Search for the cell housing the specified text and yield its (X, Y) center coordinate. 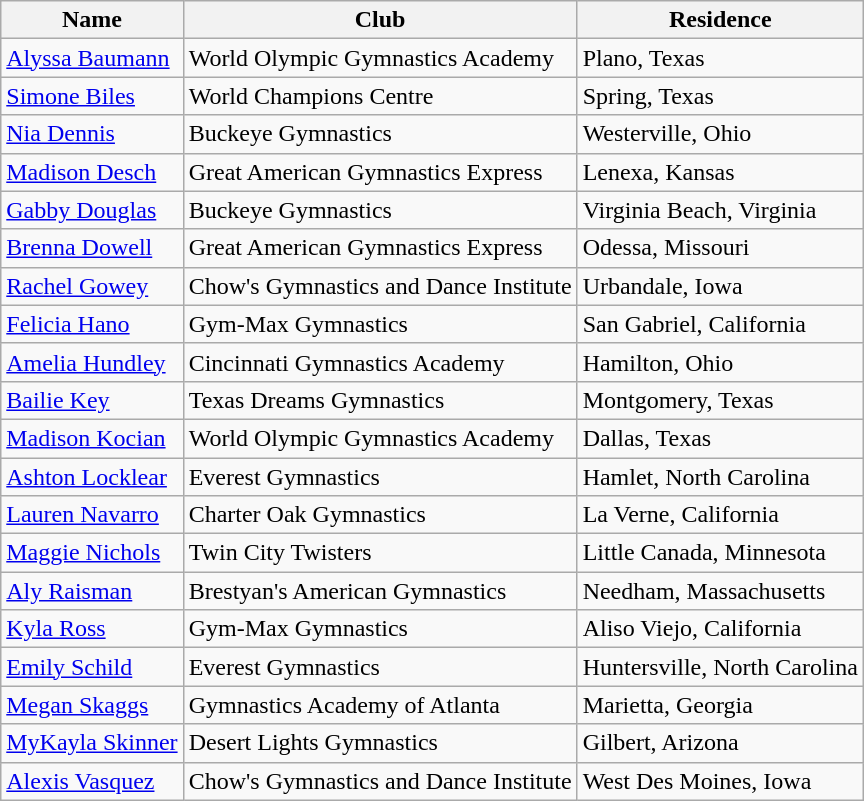
Lauren Navarro (92, 515)
Odessa, Missouri (720, 248)
Urbandale, Iowa (720, 286)
San Gabriel, California (720, 324)
West Des Moines, Iowa (720, 781)
Aly Raisman (92, 591)
Bailie Key (92, 400)
Alyssa Baumann (92, 58)
Madison Kocian (92, 438)
Alexis Vasquez (92, 781)
Emily Schild (92, 667)
Lenexa, Kansas (720, 172)
Ashton Locklear (92, 477)
Needham, Massachusetts (720, 591)
Desert Lights Gymnastics (380, 743)
MyKayla Skinner (92, 743)
World Champions Centre (380, 96)
Westerville, Ohio (720, 134)
Spring, Texas (720, 96)
Simone Biles (92, 96)
Virginia Beach, Virginia (720, 210)
Marietta, Georgia (720, 705)
Name (92, 20)
Gabby Douglas (92, 210)
Rachel Gowey (92, 286)
Charter Oak Gymnastics (380, 515)
Texas Dreams Gymnastics (380, 400)
Amelia Hundley (92, 362)
Residence (720, 20)
Madison Desch (92, 172)
Megan Skaggs (92, 705)
Kyla Ross (92, 629)
Gilbert, Arizona (720, 743)
La Verne, California (720, 515)
Club (380, 20)
Plano, Texas (720, 58)
Felicia Hano (92, 324)
Brenna Dowell (92, 248)
Montgomery, Texas (720, 400)
Gymnastics Academy of Atlanta (380, 705)
Maggie Nichols (92, 553)
Brestyan's American Gymnastics (380, 591)
Cincinnati Gymnastics Academy (380, 362)
Aliso Viejo, California (720, 629)
Hamilton, Ohio (720, 362)
Hamlet, North Carolina (720, 477)
Nia Dennis (92, 134)
Little Canada, Minnesota (720, 553)
Huntersville, North Carolina (720, 667)
Dallas, Texas (720, 438)
Twin City Twisters (380, 553)
